Output the [X, Y] coordinate of the center of the cell containing the given text.  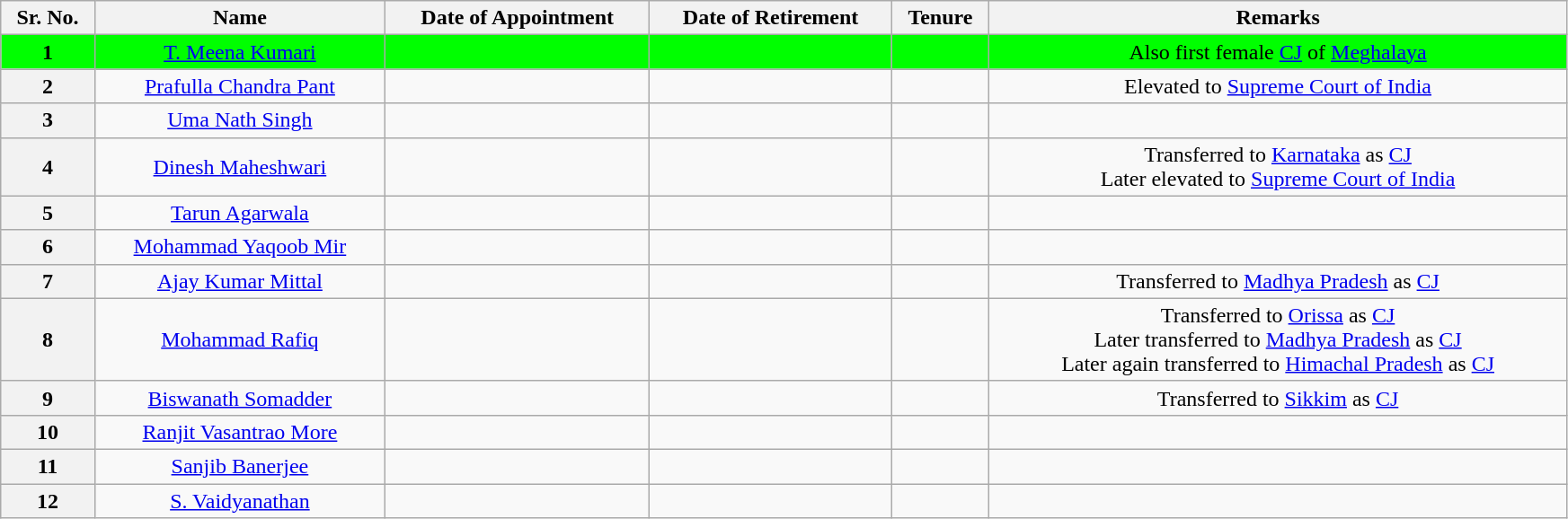
Sr. No. [49, 18]
Uma Nath Singh [239, 120]
Name [239, 18]
4 [49, 167]
Date of Appointment [517, 18]
S. Vaidyanathan [239, 500]
Transferred to Madhya Pradesh as CJ [1278, 281]
8 [49, 339]
Remarks [1278, 18]
11 [49, 466]
5 [49, 213]
2 [49, 86]
9 [49, 398]
Transferred to Orissa as CJ Later transferred to Madhya Pradesh as CJ Later again transferred to Himachal Pradesh as CJ [1278, 339]
Prafulla Chandra Pant [239, 86]
Dinesh Maheshwari [239, 167]
Also first female CJ of Meghalaya [1278, 52]
7 [49, 281]
Sanjib Banerjee [239, 466]
Transferred to Sikkim as CJ [1278, 398]
3 [49, 120]
Mohammad Yaqoob Mir [239, 247]
Tenure [940, 18]
10 [49, 432]
Tarun Agarwala [239, 213]
Biswanath Somadder [239, 398]
6 [49, 247]
12 [49, 500]
1 [49, 52]
T. Meena Kumari [239, 52]
Ajay Kumar Mittal [239, 281]
Ranjit Vasantrao More [239, 432]
Date of Retirement [771, 18]
Mohammad Rafiq [239, 339]
Transferred to Karnataka as CJ Later elevated to Supreme Court of India [1278, 167]
Elevated to Supreme Court of India [1278, 86]
